Locate the cell with the specified text and output its [X, Y] center coordinate. 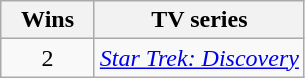
TV series [199, 20]
Star Trek: Discovery [199, 58]
Wins [48, 20]
2 [48, 58]
